For the text-containing cell, return its midpoint in (x, y) coordinate format. 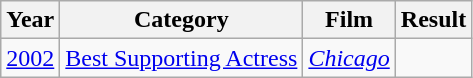
Year (30, 20)
Result (433, 20)
Film (349, 20)
Chicago (349, 58)
Best Supporting Actress (182, 58)
Category (182, 20)
2002 (30, 58)
